Identify which cell holds the provided text, then report its (x, y) central coordinate. 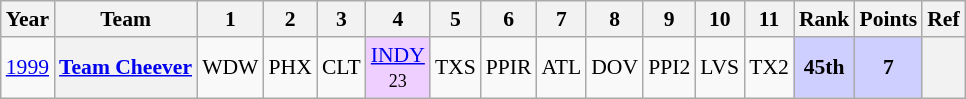
2 (290, 19)
4 (398, 19)
Ref (943, 19)
Team (126, 19)
3 (342, 19)
DOV (614, 68)
45th (824, 68)
Team Cheever (126, 68)
8 (614, 19)
PPI2 (669, 68)
PPIR (509, 68)
TX2 (769, 68)
Rank (824, 19)
PHX (290, 68)
10 (720, 19)
WDW (230, 68)
ATL (562, 68)
1 (230, 19)
5 (456, 19)
CLT (342, 68)
Year (28, 19)
11 (769, 19)
LVS (720, 68)
9 (669, 19)
Points (888, 19)
6 (509, 19)
TXS (456, 68)
1999 (28, 68)
INDY23 (398, 68)
